Detect which cell encompasses the target text, then output its [X, Y] center coordinate. 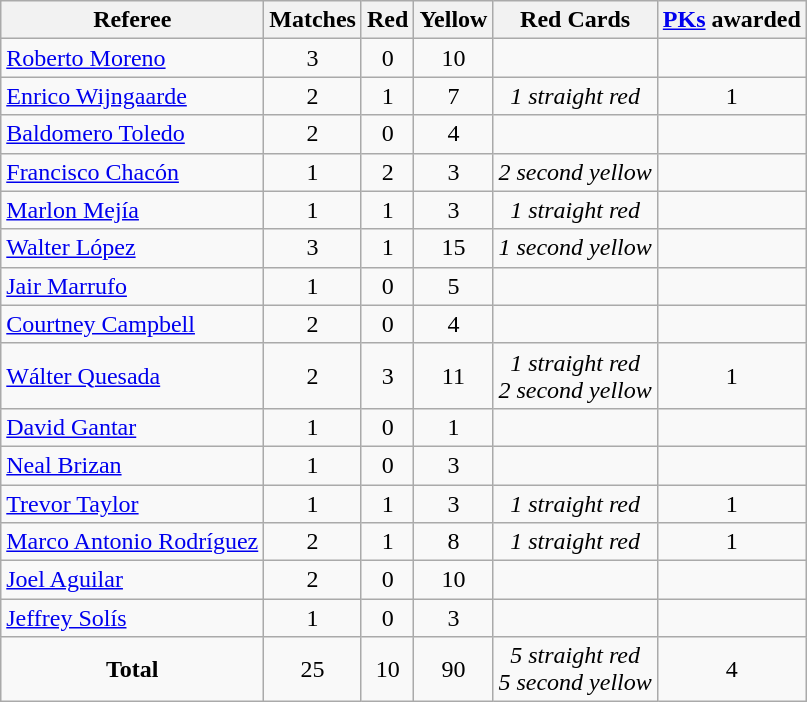
Roberto Moreno [132, 58]
8 [454, 542]
7 [454, 96]
5 [454, 286]
Joel Aguilar [132, 580]
Francisco Chacón [132, 172]
Trevor Taylor [132, 503]
David Gantar [132, 427]
Red [387, 20]
2 second yellow [575, 172]
Baldomero Toledo [132, 134]
Walter López [132, 248]
Jeffrey Solís [132, 618]
Matches [313, 20]
1 second yellow [575, 248]
Marco Antonio Rodríguez [132, 542]
25 [313, 670]
PKs awarded [732, 20]
Referee [132, 20]
11 [454, 376]
Red Cards [575, 20]
Jair Marrufo [132, 286]
Wálter Quesada [132, 376]
15 [454, 248]
Total [132, 670]
Courtney Campbell [132, 324]
90 [454, 670]
5 straight red5 second yellow [575, 670]
Marlon Mejía [132, 210]
Yellow [454, 20]
1 straight red2 second yellow [575, 376]
Enrico Wijngaarde [132, 96]
Neal Brizan [132, 465]
